Search for the cell housing the specified text and yield its (X, Y) center coordinate. 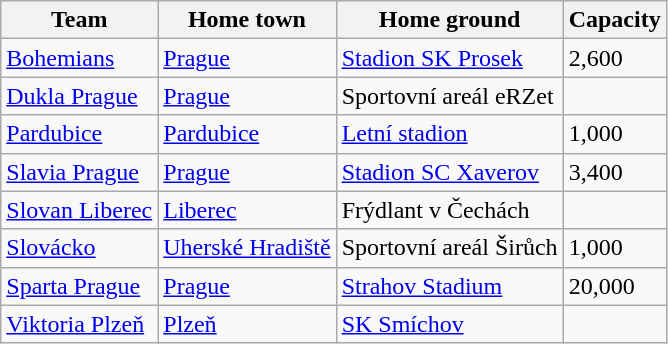
Sportovní areál eRZet (450, 96)
Sportovní areál Širůch (450, 248)
Viktoria Plzeň (80, 324)
Sparta Prague (80, 286)
Slovan Liberec (80, 210)
Slavia Prague (80, 172)
Home ground (450, 20)
Frýdlant v Čechách (450, 210)
SK Smíchov (450, 324)
Stadion SK Prosek (450, 58)
Uherské Hradiště (247, 248)
Stadion SC Xaverov (450, 172)
20,000 (614, 286)
Letní stadion (450, 134)
Bohemians (80, 58)
Home town (247, 20)
Dukla Prague (80, 96)
Plzeň (247, 324)
Slovácko (80, 248)
Capacity (614, 20)
3,400 (614, 172)
2,600 (614, 58)
Strahov Stadium (450, 286)
Liberec (247, 210)
Team (80, 20)
